From the cell containing the given text, extract its center point as [X, Y] coordinate. 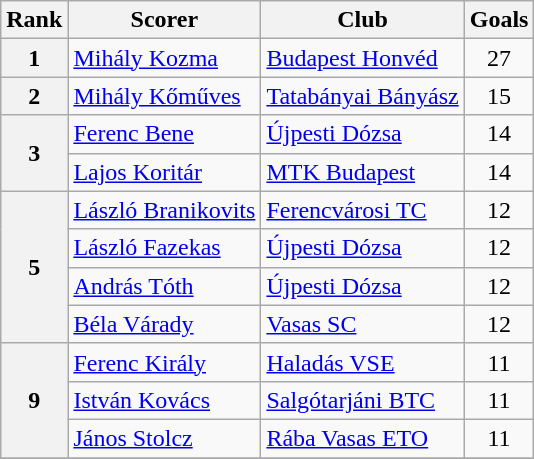
Vasas SC [362, 324]
Ferenc Bene [164, 134]
Scorer [164, 20]
Ferenc Király [164, 362]
2 [34, 96]
János Stolcz [164, 438]
Haladás VSE [362, 362]
István Kovács [164, 400]
27 [499, 58]
Béla Várady [164, 324]
9 [34, 400]
László Fazekas [164, 248]
Goals [499, 20]
Rába Vasas ETO [362, 438]
Budapest Honvéd [362, 58]
1 [34, 58]
Mihály Kozma [164, 58]
András Tóth [164, 286]
Tatabányai Bányász [362, 96]
15 [499, 96]
Mihály Kőműves [164, 96]
5 [34, 267]
Lajos Koritár [164, 172]
László Branikovits [164, 210]
3 [34, 153]
Salgótarjáni BTC [362, 400]
MTK Budapest [362, 172]
Rank [34, 20]
Ferencvárosi TC [362, 210]
Club [362, 20]
